Extract the (x, y) coordinate from the center of the cell holding the provided text.  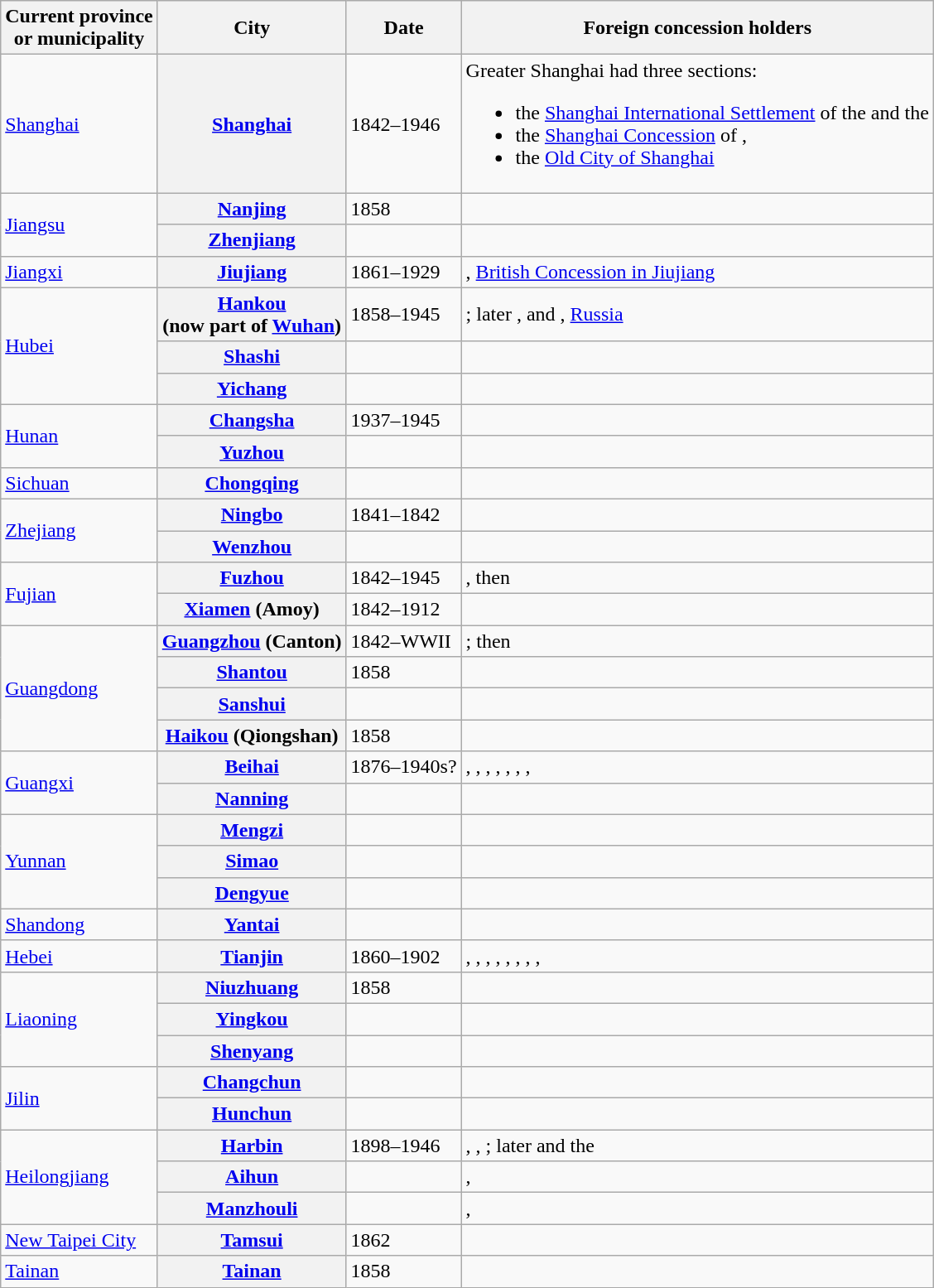
Haikou (Qiongshan) (252, 736)
1842–1946 (404, 124)
Aihun (252, 1177)
, then (697, 578)
Yantai (252, 924)
Changsha (252, 420)
1860–1902 (404, 956)
Dengyue (252, 893)
Guangxi (79, 783)
Guangdong (79, 688)
Harbin (252, 1146)
, , , , , , , , (697, 956)
Zhenjiang (252, 240)
Shashi (252, 357)
Heilongjiang (79, 1177)
Yuzhou (252, 451)
Tamsui (252, 1240)
Sanshui (252, 704)
1898–1946 (404, 1146)
New Taipei City (79, 1240)
Shantou (252, 673)
Tianjin (252, 956)
Yingkou (252, 1019)
, , ; later and the (697, 1146)
Jiangxi (79, 272)
Jiangsu (79, 224)
Shenyang (252, 1051)
Fuzhou (252, 578)
Yichang (252, 388)
Fujian (79, 594)
Hunan (79, 436)
Hubei (79, 346)
1876–1940s? (404, 767)
Guangzhou (Canton) (252, 641)
Zhejiang (79, 530)
Beihai (252, 767)
Simao (252, 861)
1842–1945 (404, 578)
Jiujiang (252, 272)
Hankou(now part of Wuhan) (252, 315)
Yunnan (79, 861)
1842–WWII (404, 641)
1937–1945 (404, 420)
Changchun (252, 1083)
1842–1912 (404, 610)
1858–1945 (404, 315)
1862 (404, 1240)
Sichuan (79, 483)
1861–1929 (404, 272)
Niuzhuang (252, 987)
Liaoning (79, 1019)
Manzhouli (252, 1208)
Nanning (252, 798)
Greater Shanghai had three sections:the Shanghai International Settlement of the and the the Shanghai Concession of ,the Old City of Shanghai (697, 124)
Mengzi (252, 830)
Hunchun (252, 1114)
Jilin (79, 1098)
Shandong (79, 924)
Date (404, 28)
, British Concession in Jiujiang (697, 272)
; then (697, 641)
Nanjing (252, 209)
Chongqing (252, 483)
Wenzhou (252, 546)
Foreign concession holders (697, 28)
Ningbo (252, 514)
Xiamen (Amoy) (252, 610)
; later , and , Russia (697, 315)
City (252, 28)
, , , , , , , (697, 767)
1841–1842 (404, 514)
Hebei (79, 956)
Current provinceor municipality (79, 28)
